Scan for the cell matching the given text and deliver its [x, y] coordinate at center. 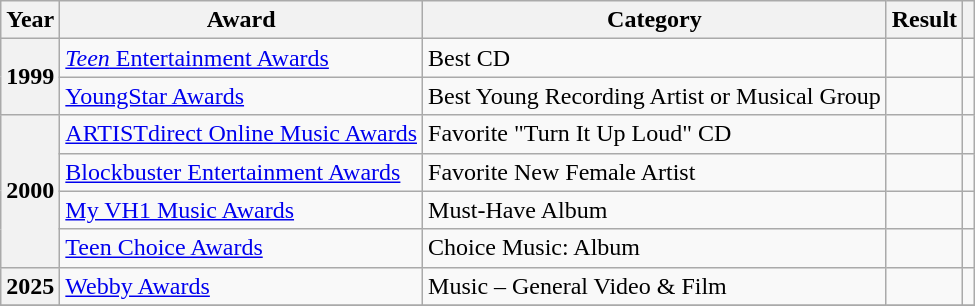
YoungStar Awards [242, 96]
2025 [30, 286]
Best CD [655, 58]
Must-Have Album [655, 210]
Favorite "Turn It Up Loud" CD [655, 134]
My VH1 Music Awards [242, 210]
Year [30, 20]
Award [242, 20]
Choice Music: Album [655, 248]
Teen Entertainment Awards [242, 58]
Blockbuster Entertainment Awards [242, 172]
Result [924, 20]
ARTISTdirect Online Music Awards [242, 134]
2000 [30, 191]
Webby Awards [242, 286]
Category [655, 20]
Music – General Video & Film [655, 286]
Best Young Recording Artist or Musical Group [655, 96]
Teen Choice Awards [242, 248]
Favorite New Female Artist [655, 172]
1999 [30, 77]
